Output the (X, Y) coordinate of the center of the cell containing the given text.  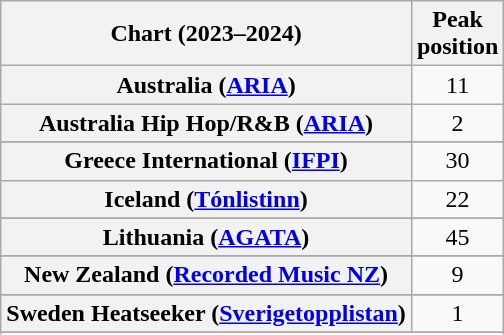
Australia Hip Hop/R&B (ARIA) (206, 123)
22 (457, 199)
45 (457, 237)
Sweden Heatseeker (Sverigetopplistan) (206, 313)
New Zealand (Recorded Music NZ) (206, 275)
9 (457, 275)
11 (457, 85)
30 (457, 161)
1 (457, 313)
Greece International (IFPI) (206, 161)
Peakposition (457, 34)
Chart (2023–2024) (206, 34)
Iceland (Tónlistinn) (206, 199)
2 (457, 123)
Australia (ARIA) (206, 85)
Lithuania (AGATA) (206, 237)
